Return the (X, Y) coordinate for the center point of the cell that contains the specified text.  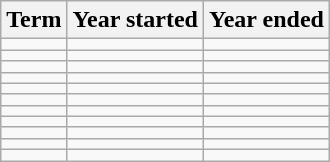
Year ended (267, 20)
Year started (136, 20)
Term (34, 20)
